Detect which cell encompasses the target text, then output its (x, y) center coordinate. 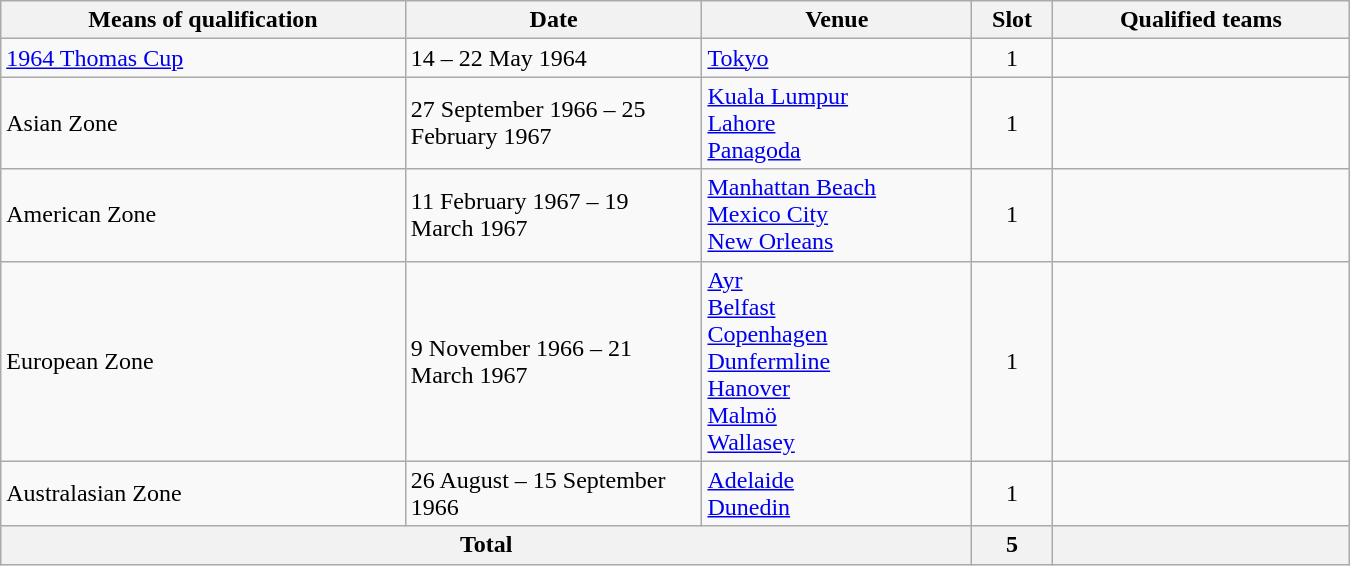
5 (1012, 545)
11 February 1967 – 19 March 1967 (554, 215)
Slot (1012, 20)
Tokyo (837, 58)
1964 Thomas Cup (204, 58)
Kuala LumpurLahorePanagoda (837, 123)
AyrBelfastCopenhagenDunfermlineHanoverMalmöWallasey (837, 361)
Australasian Zone (204, 494)
Means of qualification (204, 20)
26 August – 15 September 1966 (554, 494)
9 November 1966 – 21 March 1967 (554, 361)
Total (486, 545)
Venue (837, 20)
Asian Zone (204, 123)
Date (554, 20)
AdelaideDunedin (837, 494)
Manhattan BeachMexico CityNew Orleans (837, 215)
27 September 1966 – 25 February 1967 (554, 123)
Qualified teams (1202, 20)
14 – 22 May 1964 (554, 58)
American Zone (204, 215)
European Zone (204, 361)
